Identify which cell holds the provided text, then report its (x, y) central coordinate. 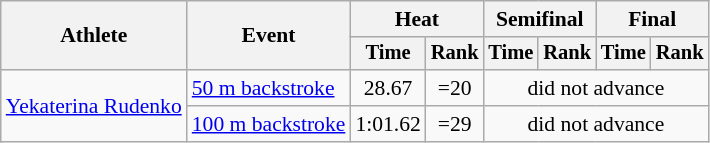
=29 (455, 124)
Heat (416, 19)
Yekaterina Rudenko (94, 106)
Event (269, 36)
=20 (455, 88)
100 m backstroke (269, 124)
Athlete (94, 36)
28.67 (388, 88)
Semifinal (539, 19)
50 m backstroke (269, 88)
Final (652, 19)
1:01.62 (388, 124)
